Return the [x, y] coordinate for the center point of the cell that contains the specified text.  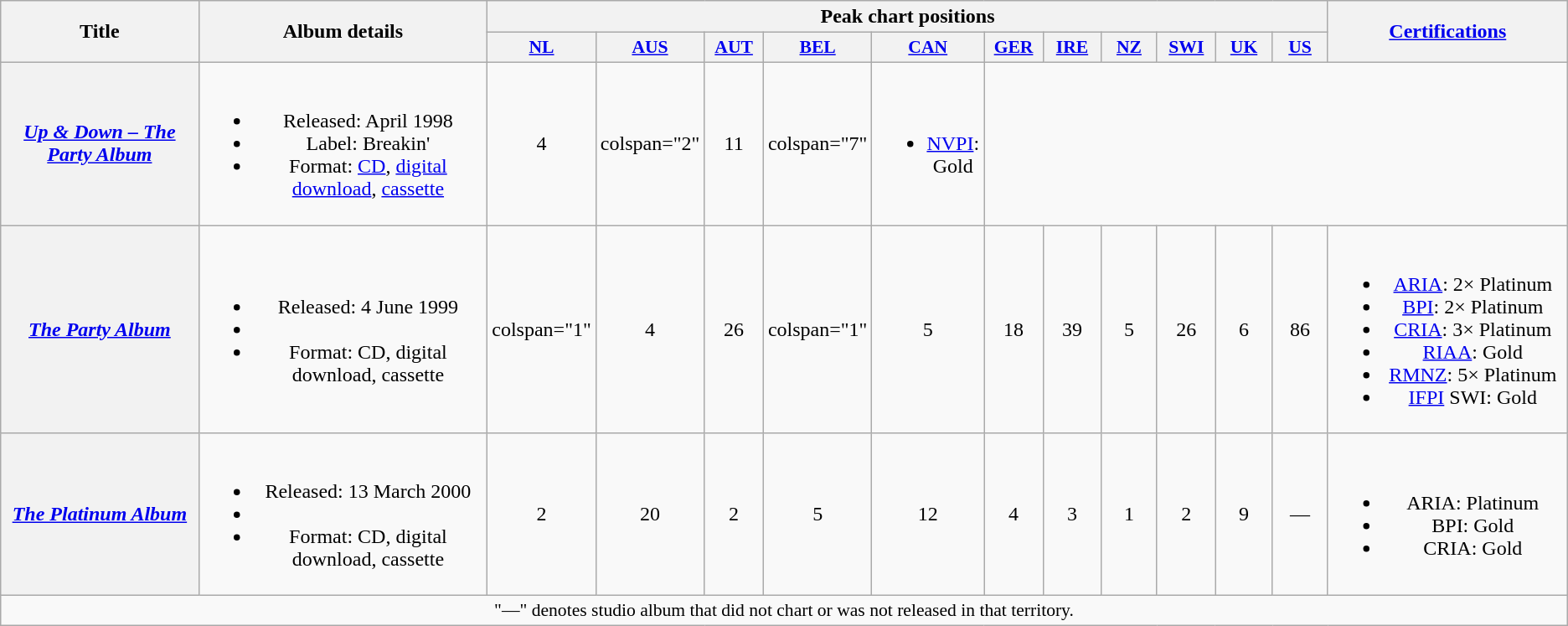
86 [1300, 329]
6 [1244, 329]
colspan="7" [818, 143]
ARIA: PlatinumBPI: GoldCRIA: Gold [1447, 515]
NVPI: Gold [928, 143]
UK [1244, 48]
Released: 4 June 1999Format: CD, digital download, cassette [343, 329]
NL [542, 48]
9 [1244, 515]
3 [1072, 515]
20 [650, 515]
1 [1129, 515]
Released: 13 March 2000Format: CD, digital download, cassette [343, 515]
ARIA: 2× PlatinumBPI: 2× PlatinumCRIA: 3× PlatinumRIAA: GoldRMNZ: 5× PlatinumIFPI SWI: Gold [1447, 329]
Certifications [1447, 32]
The Platinum Album [100, 515]
12 [928, 515]
CAN [928, 48]
Up & Down – The Party Album [100, 143]
Peak chart positions [908, 17]
Released: April 1998Label: Breakin'Format: CD, digital download, cassette [343, 143]
colspan="2" [650, 143]
NZ [1129, 48]
39 [1072, 329]
IRE [1072, 48]
GER [1014, 48]
Title [100, 32]
SWI [1186, 48]
AUT [734, 48]
The Party Album [100, 329]
— [1300, 515]
18 [1014, 329]
Album details [343, 32]
11 [734, 143]
"—" denotes studio album that did not chart or was not released in that territory. [784, 611]
US [1300, 48]
AUS [650, 48]
BEL [818, 48]
